Search for the cell housing the specified text and yield its (X, Y) center coordinate. 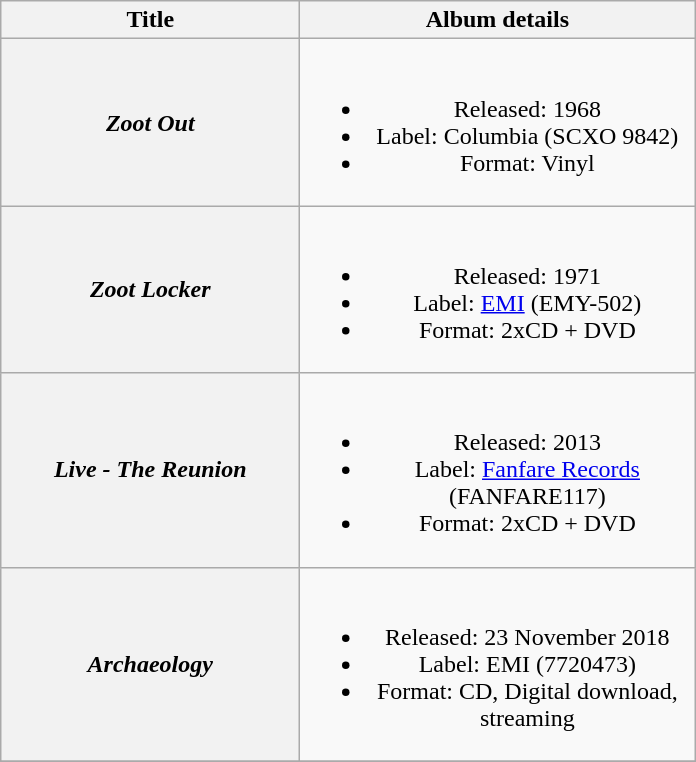
Released: 1971Label: EMI (EMY-502)Format: 2xCD + DVD (498, 290)
Title (150, 20)
Archaeology (150, 664)
Live - The Reunion (150, 470)
Released: 23 November 2018 Label: EMI (7720473)Format: CD, Digital download, streaming (498, 664)
Zoot Locker (150, 290)
Album details (498, 20)
Released: 1968Label: Columbia (SCXO 9842)Format: Vinyl (498, 122)
Zoot Out (150, 122)
Released: 2013Label: Fanfare Records (FANFARE117)Format: 2xCD + DVD (498, 470)
